Capture the cell that displays the provided text and extract its [x, y] central coordinate. 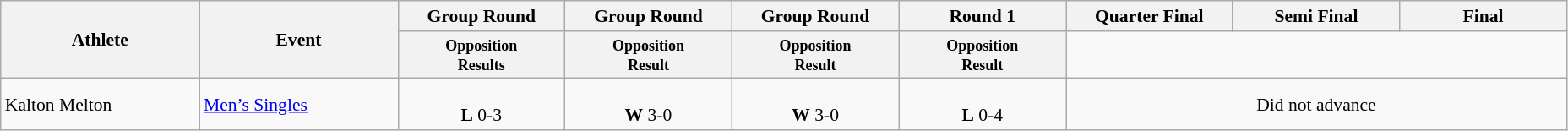
Semi Final [1316, 16]
Did not advance [1316, 105]
Final [1484, 16]
L 0-4 [983, 105]
Men’s Singles [299, 105]
Event [299, 40]
Kalton Melton [100, 105]
L 0-3 [482, 105]
Quarter Final [1150, 16]
Round 1 [983, 16]
Athlete [100, 40]
OppositionResults [482, 55]
